For the text-containing cell, return its midpoint in [x, y] coordinate format. 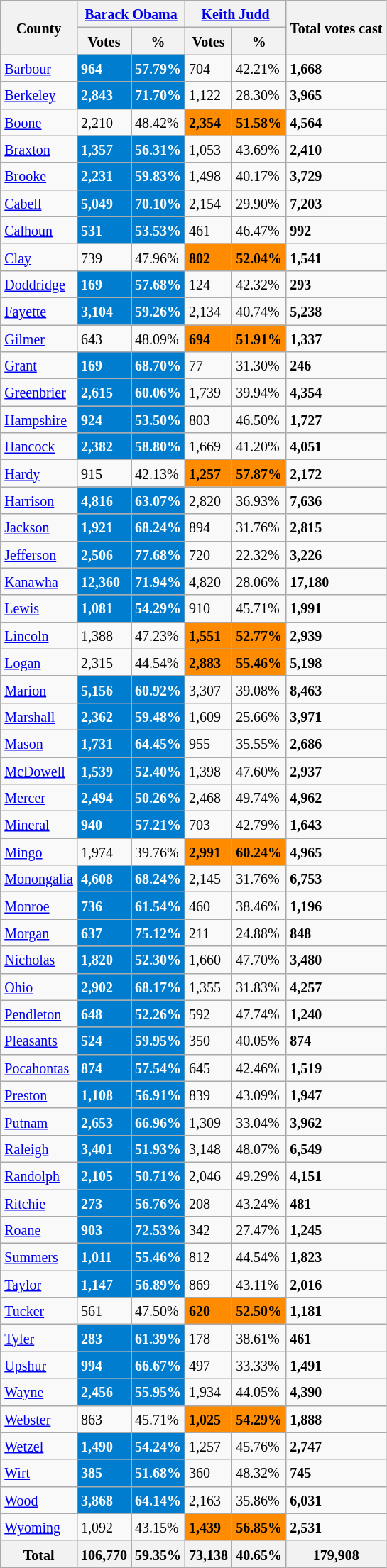
7,203 [337, 203]
64.45% [158, 743]
3,401 [104, 1148]
35.55% [259, 743]
57.54% [158, 1068]
1,147 [104, 1284]
497 [209, 1365]
2,154 [209, 203]
56.76% [158, 1203]
1,498 [209, 176]
Barbour [39, 68]
1,820 [104, 960]
Harrison [39, 500]
Raleigh [39, 1148]
Braxton [39, 149]
45.76% [259, 1446]
12,360 [104, 581]
1,490 [104, 1446]
43.69% [259, 149]
Kanawha [39, 581]
1,398 [209, 770]
3,965 [337, 95]
Calhoun [39, 230]
4,354 [337, 393]
1,551 [209, 635]
57.79% [158, 68]
31.30% [259, 366]
Morgan [39, 933]
Mason [39, 743]
Putnam [39, 1122]
643 [104, 339]
17,180 [337, 581]
3,148 [209, 1148]
1,823 [337, 1257]
39.94% [259, 393]
48.09% [158, 339]
1,727 [337, 420]
64.14% [158, 1500]
Nicholas [39, 960]
43.11% [259, 1284]
2,410 [337, 149]
839 [209, 1095]
620 [209, 1311]
1,108 [104, 1095]
1,245 [337, 1230]
524 [104, 1041]
7,636 [337, 500]
2,937 [337, 770]
2,506 [104, 554]
47.60% [259, 770]
28.30% [259, 95]
4,051 [337, 446]
3,962 [337, 1122]
3,104 [104, 311]
47.23% [158, 635]
5,198 [337, 662]
592 [209, 1014]
Brooke [39, 176]
Mineral [39, 825]
Grant [39, 366]
561 [104, 1311]
736 [104, 906]
72.53% [158, 1230]
Jackson [39, 527]
1,122 [209, 95]
1,519 [337, 1068]
869 [209, 1284]
40.17% [259, 176]
59.35% [158, 1554]
Monroe [39, 906]
4,151 [337, 1175]
50.26% [158, 798]
4,257 [337, 987]
1,240 [337, 1014]
40.74% [259, 311]
Cabell [39, 203]
43.15% [158, 1527]
Hancock [39, 446]
360 [209, 1473]
52.40% [158, 770]
703 [209, 825]
60.06% [158, 393]
124 [209, 284]
350 [209, 1041]
1,053 [209, 149]
385 [104, 1473]
915 [104, 473]
61.54% [158, 906]
1,181 [337, 1311]
4,965 [337, 852]
Pleasants [39, 1041]
273 [104, 1203]
3,226 [337, 554]
33.33% [259, 1365]
53.50% [158, 420]
Hardy [39, 473]
51.91% [259, 339]
283 [104, 1338]
745 [337, 1473]
42.46% [259, 1068]
Pendleton [39, 1014]
1,025 [209, 1419]
73,138 [209, 1554]
1,643 [337, 825]
739 [104, 257]
5,049 [104, 203]
2,883 [209, 662]
36.93% [259, 500]
2,456 [104, 1392]
1,609 [209, 716]
49.29% [259, 1175]
68.17% [158, 987]
35.86% [259, 1500]
McDowell [39, 770]
Doddridge [39, 284]
1,309 [209, 1122]
Webster [39, 1419]
637 [104, 933]
2,815 [337, 527]
894 [209, 527]
56.85% [259, 1527]
40.05% [259, 1041]
63.07% [158, 500]
40.65% [259, 1554]
6,549 [337, 1148]
1,888 [337, 1419]
211 [209, 933]
8,463 [337, 689]
Greenbrier [39, 393]
47.96% [158, 257]
71.70% [158, 95]
2,134 [209, 311]
2,163 [209, 1500]
77.68% [158, 554]
Mercer [39, 798]
4,608 [104, 879]
42.13% [158, 473]
1,337 [337, 339]
460 [209, 906]
54.24% [158, 1446]
47.70% [259, 960]
2,991 [209, 852]
55.95% [158, 1392]
49.74% [259, 798]
48.42% [158, 122]
Preston [39, 1095]
Fayette [39, 311]
51.93% [158, 1148]
178 [209, 1338]
4,390 [337, 1392]
955 [209, 743]
24.88% [259, 933]
2,354 [209, 122]
1,739 [209, 393]
848 [337, 933]
1,660 [209, 960]
Total [39, 1554]
Ohio [39, 987]
Randolph [39, 1175]
59.48% [158, 716]
1,934 [209, 1392]
1,731 [104, 743]
1,947 [337, 1095]
2,820 [209, 500]
803 [209, 420]
704 [209, 68]
2,382 [104, 446]
50.71% [158, 1175]
694 [209, 339]
2,362 [104, 716]
52.50% [259, 1311]
246 [337, 366]
2,531 [337, 1527]
964 [104, 68]
2,686 [337, 743]
2,105 [104, 1175]
720 [209, 554]
1,669 [209, 446]
29.90% [259, 203]
75.12% [158, 933]
Tyler [39, 1338]
33.04% [259, 1122]
60.92% [158, 689]
1,081 [104, 608]
293 [337, 284]
38.46% [259, 906]
56.31% [158, 149]
1,355 [209, 987]
County [39, 28]
41.20% [259, 446]
Lewis [39, 608]
47.50% [158, 1311]
Gilmer [39, 339]
106,770 [104, 1554]
59.83% [158, 176]
77 [209, 366]
Upshur [39, 1365]
4,820 [209, 581]
1,388 [104, 635]
Jefferson [39, 554]
1,991 [337, 608]
51.58% [259, 122]
2,843 [104, 95]
1,668 [337, 68]
3,307 [209, 689]
4,962 [337, 798]
Lincoln [39, 635]
Mingo [39, 852]
39.08% [259, 689]
4,816 [104, 500]
Wood [39, 1500]
42.79% [259, 825]
2,902 [104, 987]
1,357 [104, 149]
2,016 [337, 1284]
70.10% [158, 203]
Clay [39, 257]
46.47% [259, 230]
Pocahontas [39, 1068]
60.24% [259, 852]
940 [104, 825]
Total votes cast [337, 28]
48.32% [259, 1473]
1,196 [337, 906]
Marion [39, 689]
66.96% [158, 1122]
Hampshire [39, 420]
53.53% [158, 230]
52.30% [158, 960]
1,539 [104, 770]
27.47% [259, 1230]
2,145 [209, 879]
Wirt [39, 1473]
1,541 [337, 257]
4,564 [337, 122]
645 [209, 1068]
48.07% [259, 1148]
2,615 [104, 393]
179,908 [337, 1554]
992 [337, 230]
2,494 [104, 798]
Boone [39, 122]
1,439 [209, 1527]
Ritchie [39, 1203]
2,231 [104, 176]
43.24% [259, 1203]
47.74% [259, 1014]
Marshall [39, 716]
903 [104, 1230]
57.21% [158, 825]
61.39% [158, 1338]
1,974 [104, 852]
1,921 [104, 527]
208 [209, 1203]
342 [209, 1230]
58.80% [158, 446]
52.04% [259, 257]
Taylor [39, 1284]
51.68% [158, 1473]
6,753 [337, 879]
994 [104, 1365]
648 [104, 1014]
59.95% [158, 1041]
42.21% [259, 68]
56.89% [158, 1284]
3,480 [337, 960]
Roane [39, 1230]
31.83% [259, 987]
38.61% [259, 1338]
910 [209, 608]
802 [209, 257]
2,315 [104, 662]
44.05% [259, 1392]
2,172 [337, 473]
2,747 [337, 1446]
25.66% [259, 716]
68.70% [158, 366]
39.76% [158, 852]
Tucker [39, 1311]
3,971 [337, 716]
Berkeley [39, 95]
52.26% [158, 1014]
57.68% [158, 284]
Wyoming [39, 1527]
5,238 [337, 311]
812 [209, 1257]
46.50% [259, 420]
71.94% [158, 581]
56.91% [158, 1095]
2,468 [209, 798]
42.32% [259, 284]
1,011 [104, 1257]
66.67% [158, 1365]
Wetzel [39, 1446]
22.32% [259, 554]
Summers [39, 1257]
57.87% [259, 473]
2,210 [104, 122]
Keith Judd [236, 14]
59.26% [158, 311]
6,031 [337, 1500]
5,156 [104, 689]
Monongalia [39, 879]
2,653 [104, 1122]
863 [104, 1419]
3,868 [104, 1500]
Logan [39, 662]
531 [104, 230]
924 [104, 420]
28.06% [259, 581]
Wayne [39, 1392]
43.09% [259, 1095]
Barack Obama [131, 14]
1,491 [337, 1365]
1,092 [104, 1527]
3,729 [337, 176]
2,046 [209, 1175]
481 [337, 1203]
52.77% [259, 635]
2,939 [337, 635]
